Identify which cell holds the provided text, then report its [X, Y] central coordinate. 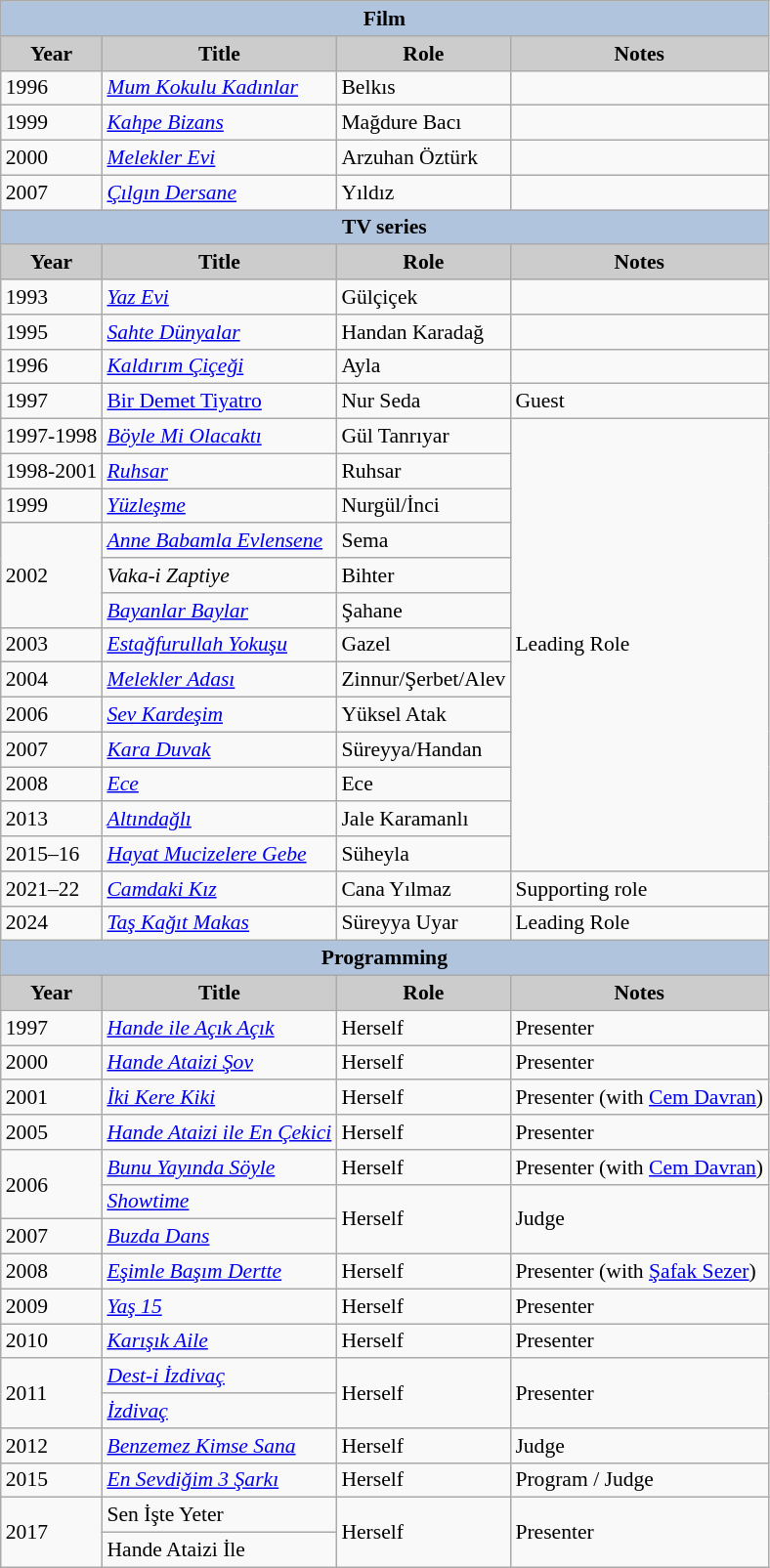
Süreyya Uyar [423, 923]
Program / Judge [639, 1480]
Bir Demet Tiyatro [219, 402]
Benzemez Kimse Sana [219, 1446]
2010 [52, 1341]
2001 [52, 1098]
Mağdure Bacı [423, 123]
Karışık Aile [219, 1341]
Nur Seda [423, 402]
Yaş 15 [219, 1306]
2003 [52, 645]
Jale Karamanlı [423, 820]
Supporting role [639, 889]
Süreyya/Handan [423, 749]
1998-2001 [52, 471]
Sahte Dünyalar [219, 332]
Bihter [423, 575]
Eşimle Başım Dertte [219, 1272]
Mum Kokulu Kadınlar [219, 88]
Zinnur/Şerbet/Alev [423, 680]
Hayat Mucizelere Gebe [219, 854]
Melekler Adası [219, 680]
2005 [52, 1132]
Ayla [423, 366]
Film [385, 19]
Presenter (with Şafak Sezer) [639, 1272]
Kaldırım Çiçeği [219, 366]
Anne Babamla Evlensene [219, 541]
Estağfurullah Yokuşu [219, 645]
Hande ile Açık Açık [219, 1028]
Showtime [219, 1202]
Yaz Evi [219, 297]
Altındağlı [219, 820]
TV series [385, 228]
Gülçiçek [423, 297]
2012 [52, 1446]
2024 [52, 923]
Nurgül/İnci [423, 506]
Şahane [423, 611]
Arzuhan Öztürk [423, 158]
Melekler Evi [219, 158]
En Sevdiğim 3 Şarkı [219, 1480]
Kahpe Bizans [219, 123]
Buzda Dans [219, 1237]
İzdivaç [219, 1411]
2015–16 [52, 854]
Gazel [423, 645]
Dest-i İzdivaç [219, 1377]
Vaka-i Zaptiye [219, 575]
Guest [639, 402]
1993 [52, 297]
Belkıs [423, 88]
2004 [52, 680]
1995 [52, 332]
Gül Tanrıyar [423, 437]
Hande Ataizi Şov [219, 1063]
2015 [52, 1480]
Sen İşte Yeter [219, 1515]
Yüzleşme [219, 506]
2013 [52, 820]
2002 [52, 576]
Kara Duvak [219, 749]
2021–22 [52, 889]
Sema [423, 541]
İki Kere Kiki [219, 1098]
Çılgın Dersane [219, 192]
2009 [52, 1306]
2011 [52, 1393]
Yüksel Atak [423, 715]
Böyle Mi Olacaktı [219, 437]
Hande Ataizi İle [219, 1550]
Yıldız [423, 192]
Bayanlar Baylar [219, 611]
Hande Ataizi ile En Çekici [219, 1132]
Camdaki Kız [219, 889]
1997-1998 [52, 437]
2017 [52, 1532]
Handan Karadağ [423, 332]
Programming [385, 958]
Cana Yılmaz [423, 889]
Bunu Yayında Söyle [219, 1167]
Sev Kardeşim [219, 715]
Taş Kağıt Makas [219, 923]
Süheyla [423, 854]
